Pinpoint the cell where the given text exists, returning its [X, Y] midpoint coordinate. 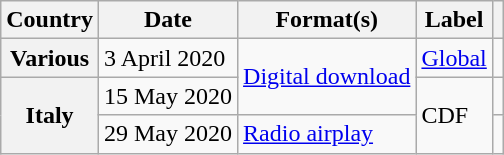
Country [50, 20]
Global [454, 58]
15 May 2020 [168, 96]
Date [168, 20]
Various [50, 58]
CDF [454, 115]
29 May 2020 [168, 134]
Format(s) [327, 20]
Label [454, 20]
Italy [50, 115]
Digital download [327, 77]
3 April 2020 [168, 58]
Radio airplay [327, 134]
